From the cell containing the given text, extract its center point as [x, y] coordinate. 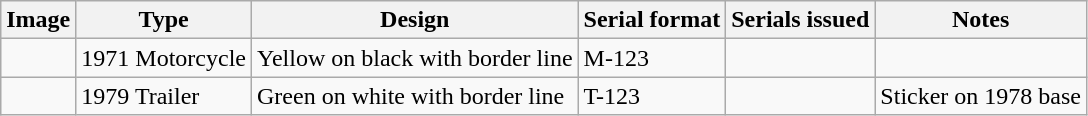
M-123 [652, 58]
Notes [981, 20]
Serial format [652, 20]
Design [414, 20]
Sticker on 1978 base [981, 96]
Serials issued [800, 20]
Yellow on black with border line [414, 58]
1971 Motorcycle [164, 58]
Green on white with border line [414, 96]
Image [38, 20]
1979 Trailer [164, 96]
T-123 [652, 96]
Type [164, 20]
